Provide the (x, y) coordinate of the cell's center where the given text is located.  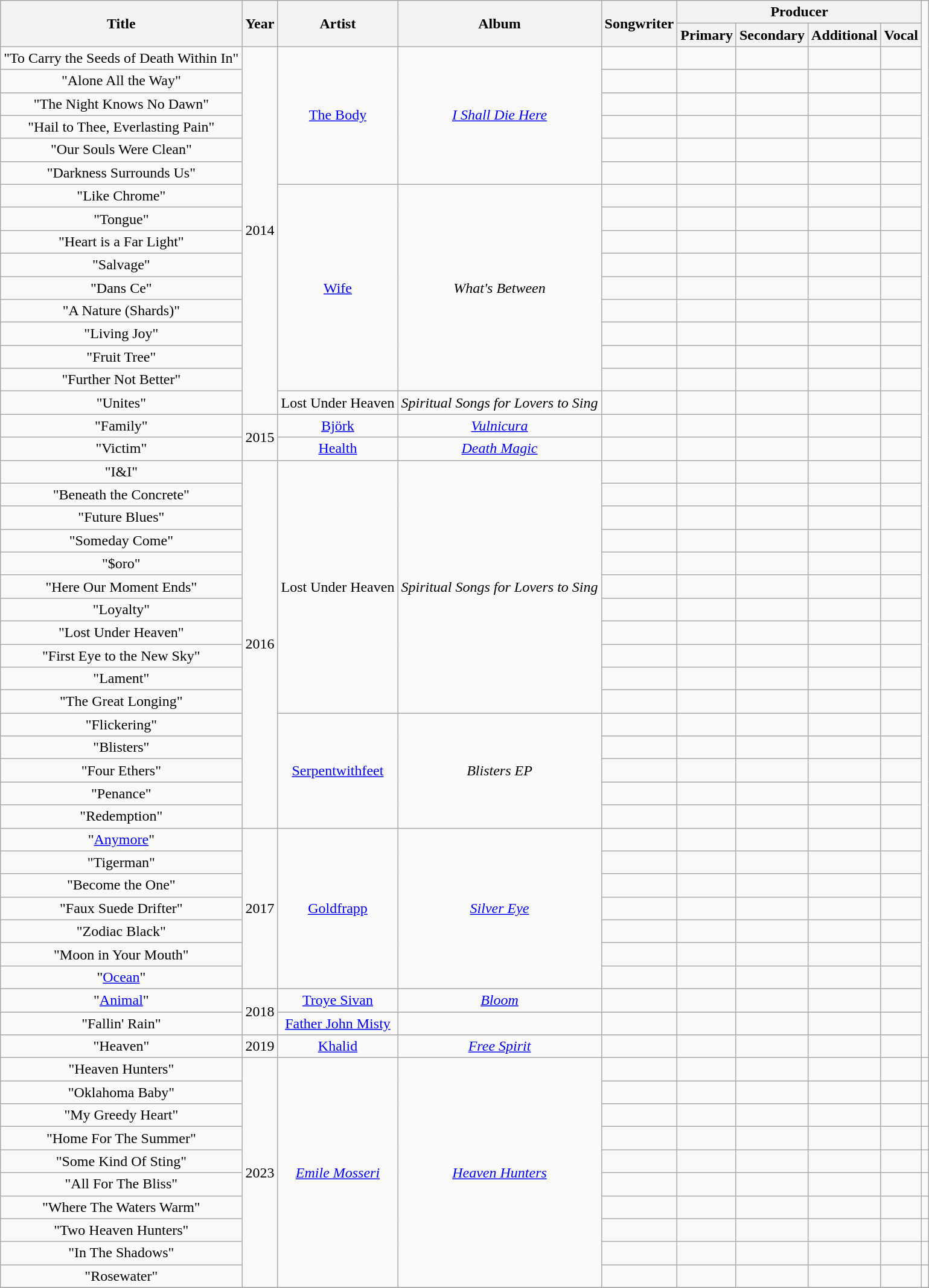
"Blisters" (121, 748)
"Future Blues" (121, 517)
What's Between (500, 287)
"Unites" (121, 403)
"Hail to Thee, Everlasting Pain" (121, 127)
"Tongue" (121, 219)
2023 (260, 1173)
Additional (844, 35)
"Victim" (121, 449)
"Oklahoma Baby" (121, 1092)
"Ocean" (121, 977)
"Home For The Summer" (121, 1138)
"I&I" (121, 472)
Songwriter (639, 24)
"Heart is a Far Light" (121, 242)
"Become the One" (121, 885)
2015 (260, 437)
"Here Our Moment Ends" (121, 586)
"Anymore" (121, 839)
2014 (260, 231)
"Like Chrome" (121, 196)
Title (121, 24)
Vocal (901, 35)
"Family" (121, 426)
2019 (260, 1046)
"My Greedy Heart" (121, 1115)
Vulnicura (500, 426)
Silver Eye (500, 908)
Death Magic (500, 449)
"Flickering" (121, 725)
"Penance" (121, 793)
"Rosewater" (121, 1276)
"The Night Knows No Dawn" (121, 104)
"A Nature (Shards)" (121, 311)
2018 (260, 1011)
"Living Joy" (121, 334)
2016 (260, 644)
"Heaven" (121, 1046)
"Animal" (121, 1000)
Heaven Hunters (500, 1173)
Album (500, 24)
"All For The Bliss" (121, 1184)
Primary (707, 35)
2017 (260, 908)
"Some Kind Of Sting" (121, 1161)
Serpentwithfeet (338, 771)
"Darkness Surrounds Us" (121, 173)
"Dans Ce" (121, 288)
"Someday Come" (121, 540)
Wife (338, 287)
"Loyalty" (121, 609)
"Two Heaven Hunters" (121, 1230)
Blisters EP (500, 771)
"Further Not Better" (121, 380)
"To Carry the Seeds of Death Within In" (121, 58)
Troye Sivan (338, 1000)
Father John Misty (338, 1024)
Artist (338, 24)
"Redemption" (121, 816)
"$oro" (121, 563)
"Heaven Hunters" (121, 1069)
"Where The Waters Warm" (121, 1207)
The Body (338, 115)
Emile Mosseri (338, 1173)
Year (260, 24)
Health (338, 449)
"Tigerman" (121, 862)
Bloom (500, 1000)
Producer (799, 12)
"Our Souls Were Clean" (121, 150)
"Moon in Your Mouth" (121, 954)
"Alone All the Way" (121, 81)
"Zodiac Black" (121, 931)
"Salvage" (121, 264)
"Four Ethers" (121, 771)
"Fruit Tree" (121, 357)
"In The Shadows" (121, 1253)
I Shall Die Here (500, 115)
"Faux Suede Drifter" (121, 908)
"Fallin' Rain" (121, 1024)
"First Eye to the New Sky" (121, 655)
Khalid (338, 1046)
Goldfrapp (338, 908)
"The Great Longing" (121, 702)
"Lost Under Heaven" (121, 632)
Free Spirit (500, 1046)
"Lament" (121, 679)
"Beneath the Concrete" (121, 495)
Björk (338, 426)
Secondary (771, 35)
